Detect which cell encompasses the target text, then output its (x, y) center coordinate. 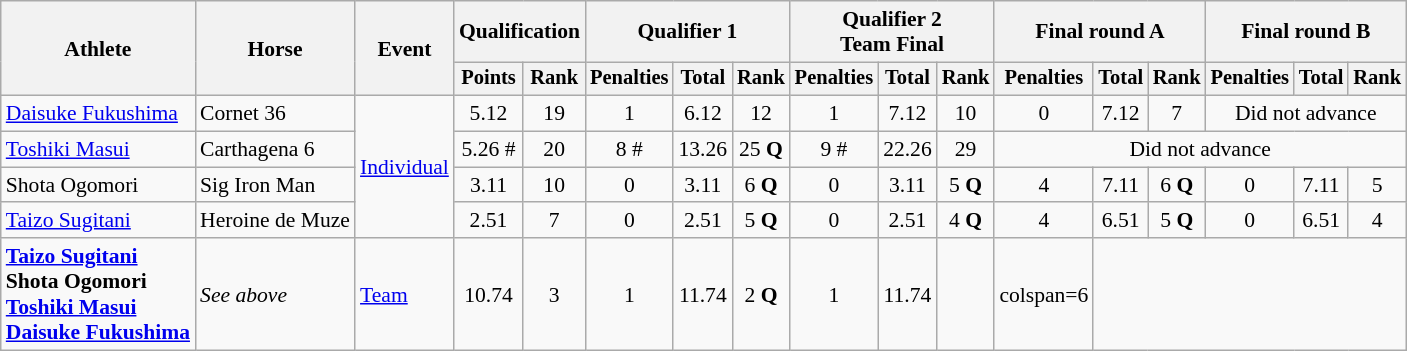
colspan=6 (1044, 294)
Carthagena 6 (275, 150)
Final round B (1306, 32)
6.12 (702, 114)
2 Q (761, 294)
Horse (275, 48)
3 (554, 294)
19 (554, 114)
22.26 (908, 150)
25 Q (761, 150)
Toshiki Masui (98, 150)
8 # (629, 150)
Shota Ogomori (98, 185)
Qualifier 1 (688, 32)
Athlete (98, 48)
Daisuke Fukushima (98, 114)
See above (275, 294)
Points (488, 79)
Heroine de Muze (275, 221)
Team (404, 294)
Event (404, 48)
5.12 (488, 114)
20 (554, 150)
5.26 # (488, 150)
Taizo SugitaniShota OgomoriToshiki MasuiDaisuke Fukushima (98, 294)
9 # (834, 150)
Sig Iron Man (275, 185)
Final round A (1100, 32)
13.26 (702, 150)
4 Q (966, 221)
Qualification (520, 32)
12 (761, 114)
10.74 (488, 294)
Cornet 36 (275, 114)
Taizo Sugitani (98, 221)
Individual (404, 167)
29 (966, 150)
Qualifier 2Team Final (892, 32)
5 (1377, 185)
